Identify which cell holds the provided text, then report its [X, Y] central coordinate. 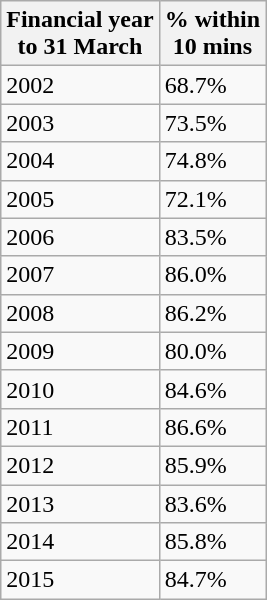
80.0% [212, 351]
86.0% [212, 275]
86.2% [212, 313]
2012 [80, 465]
2011 [80, 427]
2003 [80, 123]
72.1% [212, 199]
83.6% [212, 503]
2002 [80, 85]
2005 [80, 199]
2007 [80, 275]
2014 [80, 542]
85.8% [212, 542]
2006 [80, 237]
2015 [80, 580]
74.8% [212, 161]
% within10 mins [212, 34]
2009 [80, 351]
2013 [80, 503]
2008 [80, 313]
68.7% [212, 85]
2010 [80, 389]
83.5% [212, 237]
73.5% [212, 123]
Financial yearto 31 March [80, 34]
85.9% [212, 465]
86.6% [212, 427]
84.6% [212, 389]
2004 [80, 161]
84.7% [212, 580]
